Pinpoint the cell where the given text exists, returning its (X, Y) midpoint coordinate. 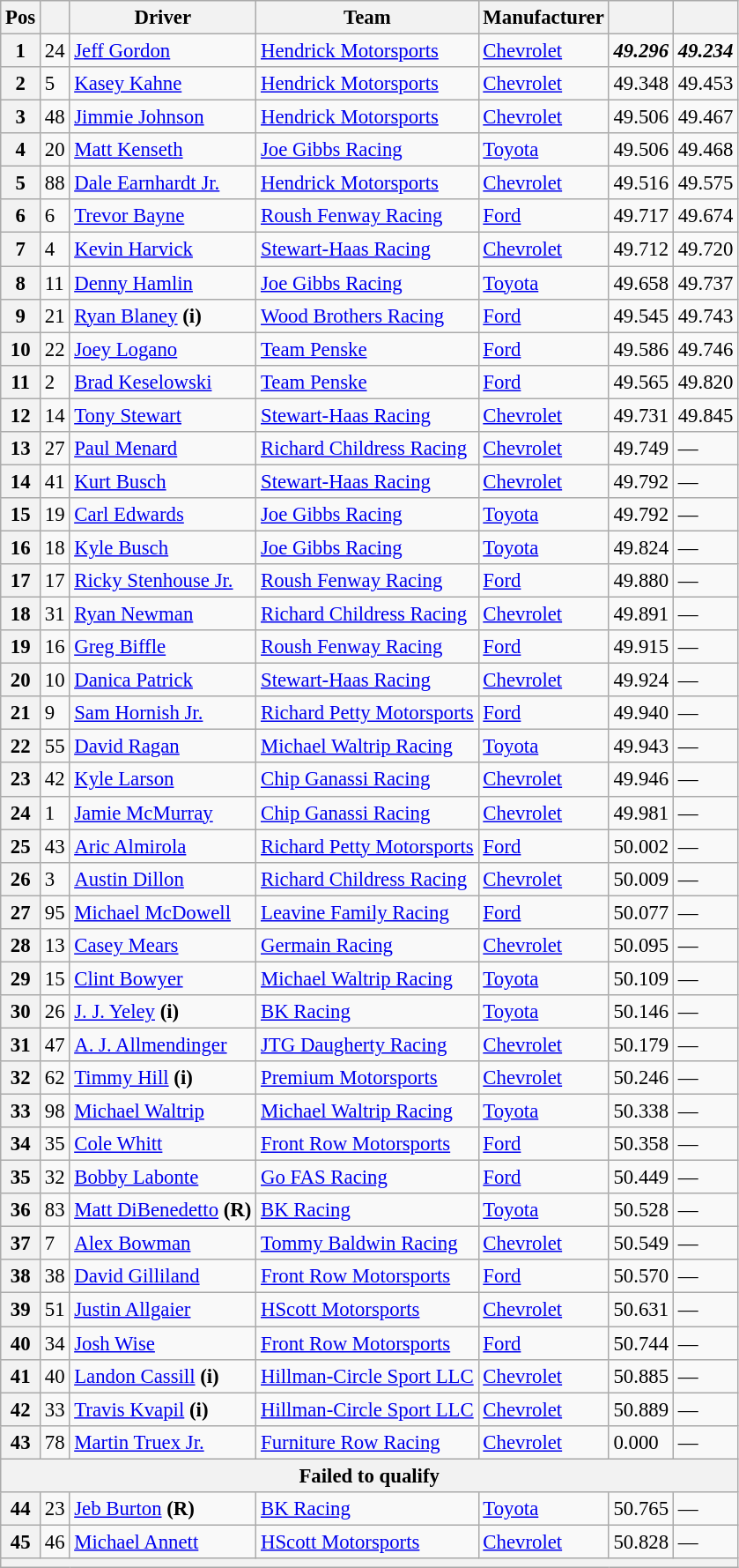
Kurt Busch (163, 481)
50.528 (641, 1210)
49.824 (641, 547)
50.358 (641, 1144)
45 (21, 1542)
Jamie McMurray (163, 813)
Ryan Newman (163, 614)
49.586 (641, 349)
50.449 (641, 1178)
Germain Racing (367, 946)
Kyle Busch (163, 547)
49.946 (641, 780)
Kevin Harvick (163, 249)
50.549 (641, 1244)
49.468 (705, 150)
Travis Kvapil (i) (163, 1409)
Premium Motorsports (367, 1078)
51 (55, 1310)
Brad Keselowski (163, 382)
49.565 (641, 382)
Josh Wise (163, 1343)
JTG Daugherty Racing (367, 1044)
49.820 (705, 382)
Jimmie Johnson (163, 117)
50.109 (641, 978)
David Gilliland (163, 1277)
49.545 (641, 316)
Matt Kenseth (163, 150)
A. J. Allmendinger (163, 1044)
Trevor Bayne (163, 216)
29 (21, 978)
Sam Hornish Jr. (163, 713)
49.924 (641, 680)
Carl Edwards (163, 515)
50.631 (641, 1310)
50.179 (641, 1044)
30 (21, 1012)
Furniture Row Racing (367, 1442)
49.737 (705, 283)
49.720 (705, 249)
36 (21, 1210)
Leavine Family Racing (367, 912)
Jeff Gordon (163, 51)
49.467 (705, 117)
48 (55, 117)
49.674 (705, 216)
49.981 (641, 813)
49.746 (705, 349)
Joey Logano (163, 349)
Tony Stewart (163, 415)
Jeb Burton (R) (163, 1509)
49.348 (641, 84)
Timmy Hill (i) (163, 1078)
50.889 (641, 1409)
Failed to qualify (370, 1475)
49.891 (641, 614)
Michael McDowell (163, 912)
Michael Waltrip (163, 1111)
49.296 (641, 51)
Matt DiBenedetto (R) (163, 1210)
Wood Brothers Racing (367, 316)
Bobby Labonte (163, 1178)
50.828 (641, 1542)
49.749 (641, 449)
49.234 (705, 51)
49.731 (641, 415)
Martin Truex Jr. (163, 1442)
50.765 (641, 1509)
49.717 (641, 216)
J. J. Yeley (i) (163, 1012)
Driver (163, 18)
49.516 (641, 183)
49.453 (705, 84)
Danica Patrick (163, 680)
55 (55, 747)
50.885 (641, 1376)
50.338 (641, 1111)
Alex Bowman (163, 1244)
25 (21, 846)
50.146 (641, 1012)
Manufacturer (543, 18)
Clint Bowyer (163, 978)
95 (55, 912)
28 (21, 946)
David Ragan (163, 747)
49.712 (641, 249)
50.744 (641, 1343)
Denny Hamlin (163, 283)
Paul Menard (163, 449)
44 (21, 1509)
Justin Allgaier (163, 1310)
50.095 (641, 946)
Cole Whitt (163, 1144)
49.943 (641, 747)
37 (21, 1244)
Casey Mears (163, 946)
50.009 (641, 879)
62 (55, 1078)
8 (21, 283)
Ryan Blaney (i) (163, 316)
49.743 (705, 316)
98 (55, 1111)
Landon Cassill (i) (163, 1376)
78 (55, 1442)
Aric Almirola (163, 846)
50.002 (641, 846)
Dale Earnhardt Jr. (163, 183)
Ricky Stenhouse Jr. (163, 581)
49.880 (641, 581)
50.077 (641, 912)
0.000 (641, 1442)
Michael Annett (163, 1542)
Tommy Baldwin Racing (367, 1244)
50.246 (641, 1078)
88 (55, 183)
Go FAS Racing (367, 1178)
83 (55, 1210)
Team (367, 18)
49.658 (641, 283)
50.570 (641, 1277)
Greg Biffle (163, 647)
Kasey Kahne (163, 84)
49.940 (641, 713)
Pos (21, 18)
49.845 (705, 415)
Kyle Larson (163, 780)
12 (21, 415)
47 (55, 1044)
49.575 (705, 183)
Austin Dillon (163, 879)
49.915 (641, 647)
39 (21, 1310)
46 (55, 1542)
